Locate the cell with the specified text and output its [x, y] center coordinate. 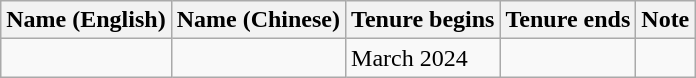
Tenure ends [568, 20]
Tenure begins [423, 20]
Name (Chinese) [258, 20]
Note [666, 20]
Name (English) [86, 20]
March 2024 [423, 58]
